Output the [x, y] coordinate of the center of the cell containing the given text.  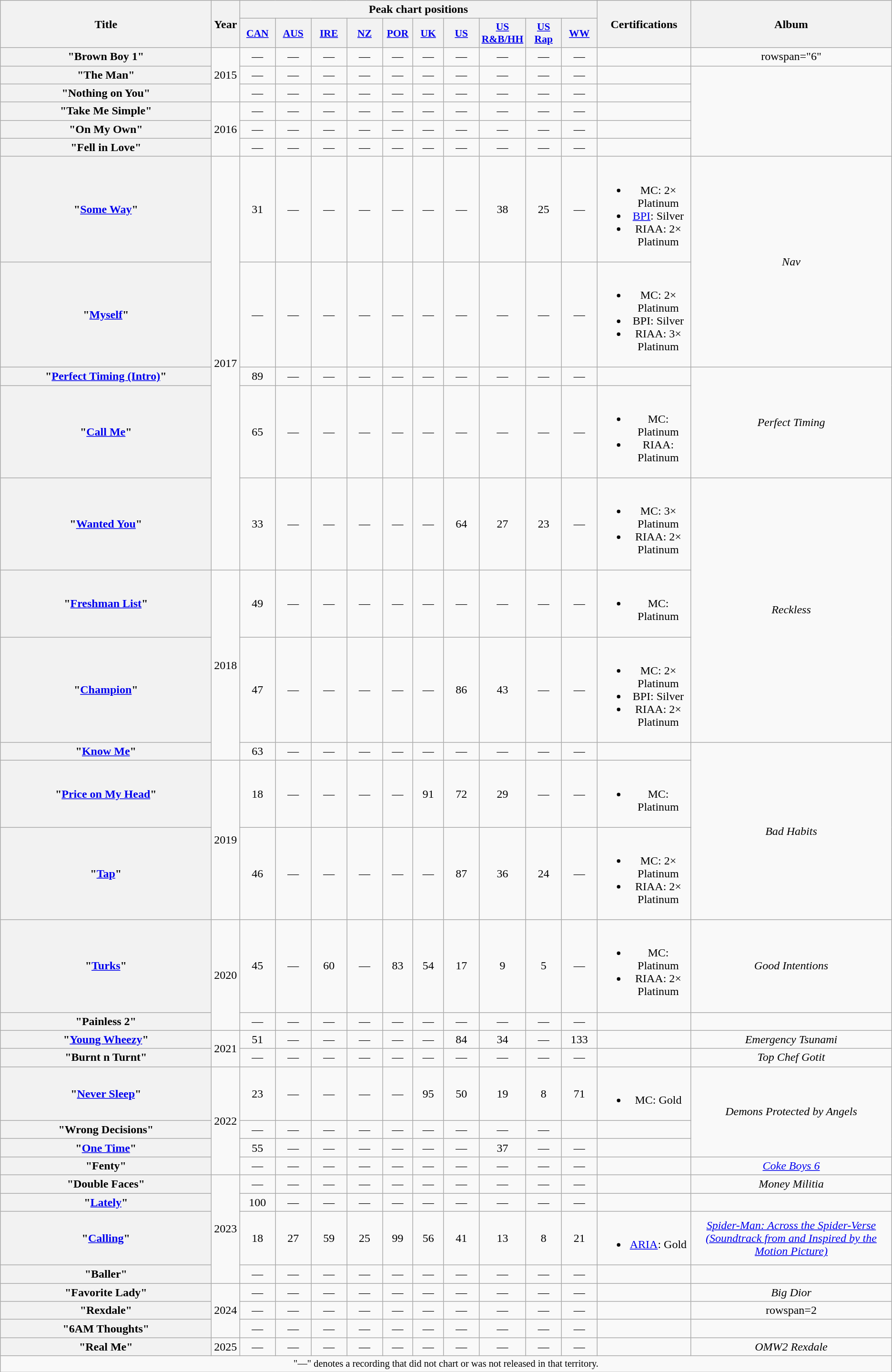
AUS [294, 33]
Year [226, 24]
"Know Me" [106, 752]
"6AM Thoughts" [106, 1329]
"Fell in Love" [106, 147]
WW [579, 33]
55 [257, 1148]
2016 [226, 129]
US [461, 33]
IRE [329, 33]
5 [543, 966]
45 [257, 966]
"Myself" [106, 315]
2018 [226, 665]
Coke Boys 6 [791, 1166]
91 [428, 794]
POR [397, 33]
"Burnt n Turnt" [106, 1057]
"On My Own" [106, 129]
Album [791, 24]
"—" denotes a recording that did not chart or was not released in that territory. [446, 1364]
UK [428, 33]
17 [461, 966]
2024 [226, 1311]
29 [503, 794]
51 [257, 1039]
95 [428, 1093]
"Tap" [106, 874]
"Lately" [106, 1202]
"The Man" [106, 75]
MC: 2× PlatinumBPI: SilverRIAA: 3× Platinum [644, 315]
19 [503, 1093]
Demons Protected by Angels [791, 1111]
60 [329, 966]
Big Dior [791, 1292]
43 [503, 690]
rowspan=2 [791, 1311]
Money Militia [791, 1184]
2017 [226, 363]
89 [257, 376]
84 [461, 1039]
Spider-Man: Across the Spider-Verse (Soundtrack from and Inspired by the Motion Picture) [791, 1238]
Perfect Timing [791, 422]
"Wanted You" [106, 524]
87 [461, 874]
MC: 3× PlatinumRIAA: 2× Platinum [644, 524]
"Price on My Head" [106, 794]
"One Time" [106, 1148]
38 [503, 209]
83 [397, 966]
NZ [365, 33]
86 [461, 690]
Certifications [644, 24]
"Calling" [106, 1238]
ARIA: Gold [644, 1238]
Top Chef Gotit [791, 1057]
2015 [226, 75]
"Champion" [106, 690]
59 [329, 1238]
13 [503, 1238]
"Turks" [106, 966]
2020 [226, 975]
USR&B/HH [503, 33]
2022 [226, 1121]
54 [428, 966]
34 [503, 1039]
24 [543, 874]
2019 [226, 840]
"Real Me" [106, 1347]
"Freshman List" [106, 604]
Emergency Tsunami [791, 1039]
100 [257, 1202]
Nav [791, 262]
"Call Me" [106, 431]
63 [257, 752]
MC: Gold [644, 1093]
"Perfect Timing (Intro)" [106, 376]
21 [579, 1238]
MC: 2× PlatinumRIAA: 2× Platinum [644, 874]
37 [503, 1148]
99 [397, 1238]
64 [461, 524]
Good Intentions [791, 966]
33 [257, 524]
"Double Faces" [106, 1184]
50 [461, 1093]
"Favorite Lady" [106, 1292]
2021 [226, 1048]
2023 [226, 1229]
"Baller" [106, 1274]
"Nothing on You" [106, 93]
36 [503, 874]
46 [257, 874]
"Painless 2" [106, 1021]
"Rexdale" [106, 1311]
41 [461, 1238]
OMW2 Rexdale [791, 1347]
Peak chart positions [418, 10]
133 [579, 1039]
Reckless [791, 610]
Bad Habits [791, 831]
MC: PlatinumRIAA: 2× Platinum [644, 966]
rowspan="6" [791, 57]
47 [257, 690]
71 [579, 1093]
MC: PlatinumRIAA: Platinum [644, 431]
49 [257, 604]
31 [257, 209]
56 [428, 1238]
9 [503, 966]
"Take Me Simple" [106, 111]
"Wrong Decisions" [106, 1129]
"Fenty" [106, 1166]
USRap [543, 33]
"Some Way" [106, 209]
Title [106, 24]
"Young Wheezy" [106, 1039]
72 [461, 794]
"Brown Boy 1" [106, 57]
65 [257, 431]
"Never Sleep" [106, 1093]
CAN [257, 33]
2025 [226, 1347]
